Return (x, y) of the center of cell containing provided text 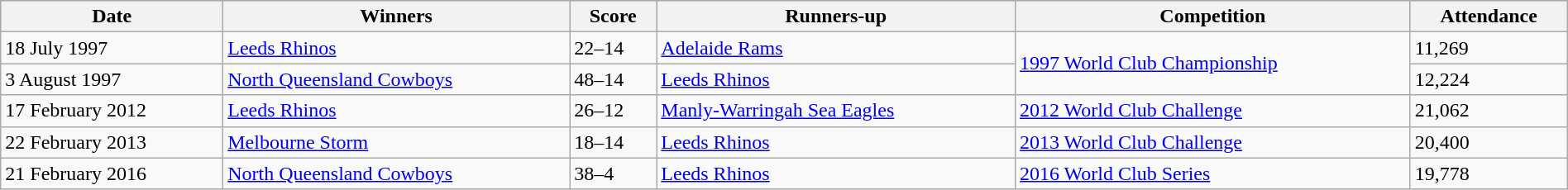
19,778 (1489, 173)
Runners-up (836, 17)
2013 World Club Challenge (1213, 142)
18–14 (614, 142)
12,224 (1489, 79)
Adelaide Rams (836, 48)
11,269 (1489, 48)
Melbourne Storm (397, 142)
3 August 1997 (112, 79)
18 July 1997 (112, 48)
Date (112, 17)
48–14 (614, 79)
26–12 (614, 111)
22–14 (614, 48)
20,400 (1489, 142)
2016 World Club Series (1213, 173)
Manly-Warringah Sea Eagles (836, 111)
Attendance (1489, 17)
17 February 2012 (112, 111)
1997 World Club Championship (1213, 64)
38–4 (614, 173)
2012 World Club Challenge (1213, 111)
22 February 2013 (112, 142)
21 February 2016 (112, 173)
Score (614, 17)
21,062 (1489, 111)
Competition (1213, 17)
Winners (397, 17)
